For the text-containing cell, return its midpoint in (x, y) coordinate format. 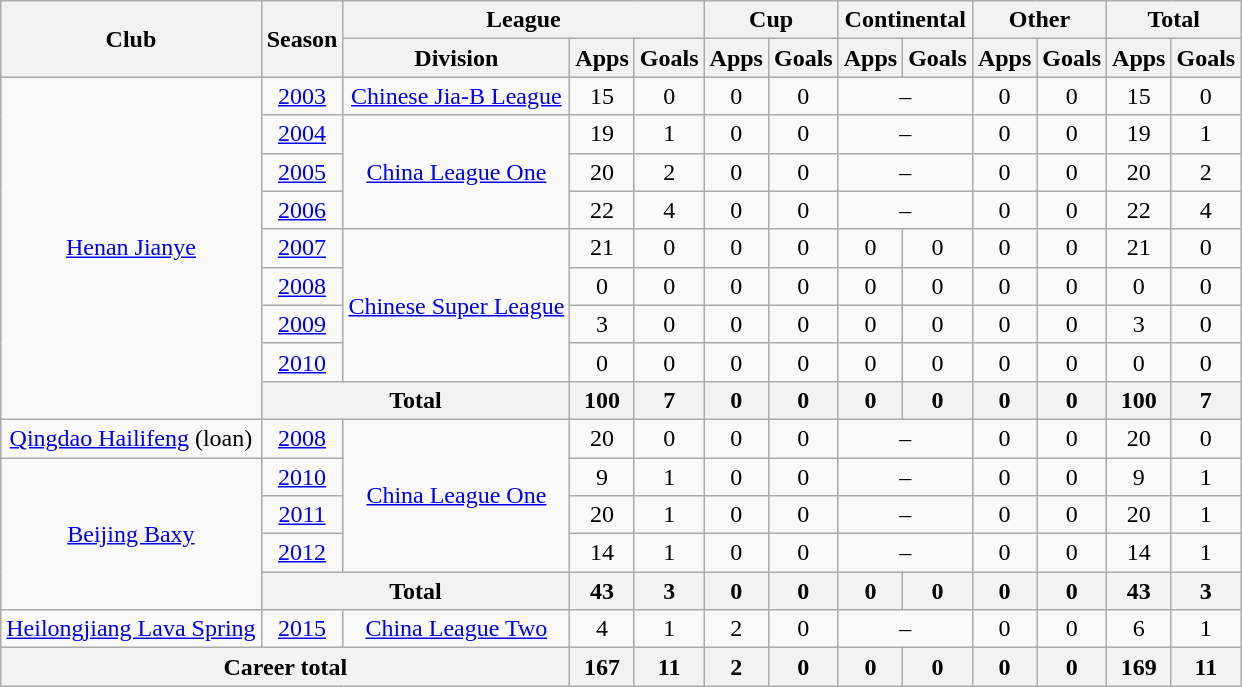
Career total (286, 667)
Other (1039, 20)
2009 (302, 324)
2015 (302, 629)
6 (1139, 629)
Cup (771, 20)
167 (602, 667)
2007 (302, 248)
Season (302, 39)
China League Two (456, 629)
2003 (302, 96)
Chinese Super League (456, 305)
Qingdao Hailifeng (loan) (131, 438)
2004 (302, 134)
Beijing Baxy (131, 534)
Heilongjiang Lava Spring (131, 629)
2005 (302, 172)
2011 (302, 515)
Chinese Jia-B League (456, 96)
League (524, 20)
169 (1139, 667)
Continental (905, 20)
Henan Jianye (131, 248)
Club (131, 39)
2006 (302, 210)
2012 (302, 553)
Division (456, 58)
